Provide the (x, y) coordinate of the cell's center where the given text is located.  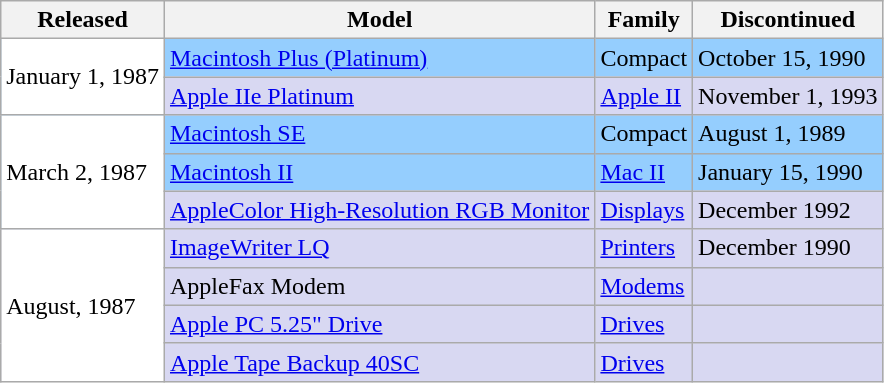
Macintosh Plus (Platinum) (379, 58)
Macintosh II (379, 172)
Family (644, 20)
Apple II (644, 96)
Modems (644, 286)
October 15, 1990 (788, 58)
November 1, 1993 (788, 96)
Apple IIe Platinum (379, 96)
AppleFax Modem (379, 286)
Printers (644, 248)
Displays (644, 210)
March 2, 1987 (83, 172)
Macintosh SE (379, 134)
Discontinued (788, 20)
Model (379, 20)
Apple Tape Backup 40SC (379, 362)
Released (83, 20)
January 15, 1990 (788, 172)
December 1990 (788, 248)
Mac II (644, 172)
AppleColor High-Resolution RGB Monitor (379, 210)
Apple PC 5.25" Drive (379, 324)
ImageWriter LQ (379, 248)
January 1, 1987 (83, 77)
August, 1987 (83, 305)
December 1992 (788, 210)
August 1, 1989 (788, 134)
